From the cell containing the given text, extract its center point as (x, y) coordinate. 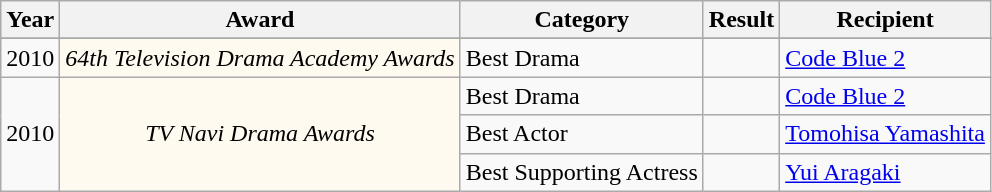
Recipient (886, 20)
64th Television Drama Academy Awards (260, 58)
TV Navi Drama Awards (260, 134)
Best Actor (582, 134)
Category (582, 20)
Year (30, 20)
Best Supporting Actress (582, 172)
Result (741, 20)
Yui Aragaki (886, 172)
Award (260, 20)
Tomohisa Yamashita (886, 134)
